Capture the cell that displays the provided text and extract its [X, Y] central coordinate. 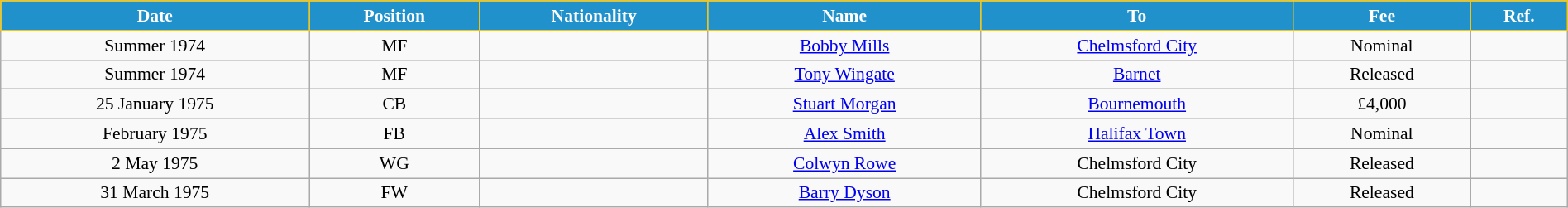
Name [844, 16]
Ref. [1518, 16]
Halifax Town [1136, 134]
Position [394, 16]
February 1975 [155, 134]
25 January 1975 [155, 104]
Fee [1381, 16]
Alex Smith [844, 134]
WG [394, 163]
Date [155, 16]
Colwyn Rowe [844, 163]
Nationality [594, 16]
Stuart Morgan [844, 104]
CB [394, 104]
FW [394, 193]
Tony Wingate [844, 75]
31 March 1975 [155, 193]
Barry Dyson [844, 193]
£4,000 [1381, 104]
To [1136, 16]
Barnet [1136, 75]
2 May 1975 [155, 163]
Bournemouth [1136, 104]
FB [394, 134]
Bobby Mills [844, 46]
